Find where the given text appears and provide that cell's center as (x, y) coordinate. 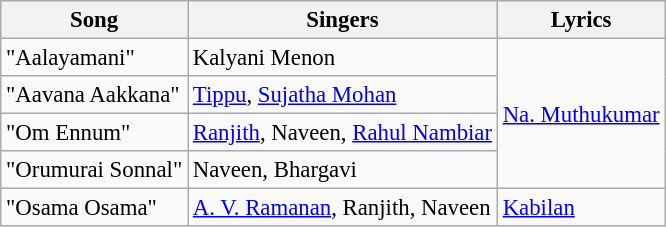
Song (94, 20)
Na. Muthukumar (581, 114)
Ranjith, Naveen, Rahul Nambiar (343, 133)
"Om Ennum" (94, 133)
Kabilan (581, 208)
"Osama Osama" (94, 208)
Tippu, Sujatha Mohan (343, 95)
"Orumurai Sonnal" (94, 170)
Singers (343, 20)
Naveen, Bhargavi (343, 170)
A. V. Ramanan, Ranjith, Naveen (343, 208)
"Aalayamani" (94, 58)
Kalyani Menon (343, 58)
"Aavana Aakkana" (94, 95)
Lyrics (581, 20)
